Capture the cell that displays the provided text and extract its [x, y] central coordinate. 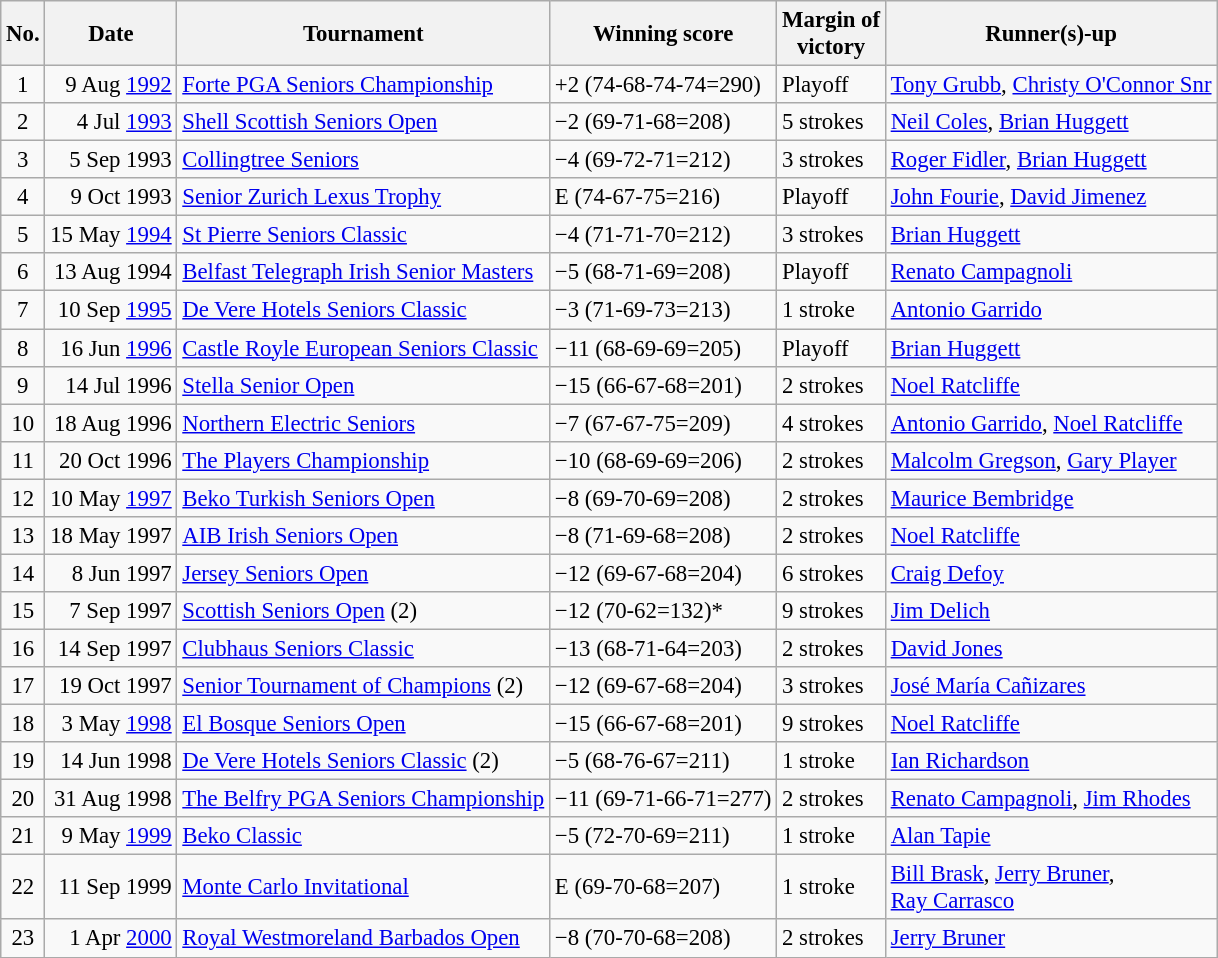
13 [23, 536]
9 Oct 1993 [111, 197]
Date [111, 34]
Roger Fidler, Brian Huggett [1050, 160]
23 [23, 939]
Monte Carlo Invitational [364, 888]
Renato Campagnoli, Jim Rhodes [1050, 799]
3 [23, 160]
Belfast Telegraph Irish Senior Masters [364, 273]
18 May 1997 [111, 536]
David Jones [1050, 648]
El Bosque Seniors Open [364, 724]
1 [23, 85]
Tony Grubb, Christy O'Connor Snr [1050, 85]
−8 (70-70-68=208) [664, 939]
11 Sep 1999 [111, 888]
−5 (68-76-67=211) [664, 761]
E (74-67-75=216) [664, 197]
10 May 1997 [111, 498]
7 Sep 1997 [111, 611]
De Vere Hotels Seniors Classic (2) [364, 761]
Antonio Garrido, Noel Ratcliffe [1050, 423]
14 [23, 573]
4 [23, 197]
Malcolm Gregson, Gary Player [1050, 460]
Senior Zurich Lexus Trophy [364, 197]
AIB Irish Seniors Open [364, 536]
Beko Classic [364, 836]
14 Jun 1998 [111, 761]
The Belfry PGA Seniors Championship [364, 799]
St Pierre Seniors Classic [364, 235]
Craig Defoy [1050, 573]
Castle Royle European Seniors Classic [364, 348]
15 [23, 611]
Collingtree Seniors [364, 160]
Margin ofvictory [832, 34]
Beko Turkish Seniors Open [364, 498]
Runner(s)-up [1050, 34]
Antonio Garrido [1050, 310]
18 Aug 1996 [111, 423]
13 Aug 1994 [111, 273]
No. [23, 34]
−3 (71-69-73=213) [664, 310]
20 [23, 799]
10 Sep 1995 [111, 310]
11 [23, 460]
−4 (69-72-71=212) [664, 160]
−5 (68-71-69=208) [664, 273]
Alan Tapie [1050, 836]
6 [23, 273]
5 [23, 235]
De Vere Hotels Seniors Classic [364, 310]
Jersey Seniors Open [364, 573]
−2 (69-71-68=208) [664, 122]
−8 (69-70-69=208) [664, 498]
Maurice Bembridge [1050, 498]
22 [23, 888]
16 Jun 1996 [111, 348]
5 strokes [832, 122]
Royal Westmoreland Barbados Open [364, 939]
Scottish Seniors Open (2) [364, 611]
21 [23, 836]
−5 (72-70-69=211) [664, 836]
José María Cañizares [1050, 686]
12 [23, 498]
16 [23, 648]
2 [23, 122]
+2 (74-68-74-74=290) [664, 85]
Bill Brask, Jerry Bruner, Ray Carrasco [1050, 888]
4 Jul 1993 [111, 122]
8 Jun 1997 [111, 573]
9 Aug 1992 [111, 85]
Clubhaus Seniors Classic [364, 648]
19 [23, 761]
Senior Tournament of Champions (2) [364, 686]
7 [23, 310]
14 Sep 1997 [111, 648]
3 May 1998 [111, 724]
Neil Coles, Brian Huggett [1050, 122]
−11 (68-69-69=205) [664, 348]
Shell Scottish Seniors Open [364, 122]
Jim Delich [1050, 611]
Northern Electric Seniors [364, 423]
−8 (71-69-68=208) [664, 536]
9 May 1999 [111, 836]
Ian Richardson [1050, 761]
John Fourie, David Jimenez [1050, 197]
−11 (69-71-66-71=277) [664, 799]
1 Apr 2000 [111, 939]
6 strokes [832, 573]
14 Jul 1996 [111, 385]
10 [23, 423]
−13 (68-71-64=203) [664, 648]
19 Oct 1997 [111, 686]
Jerry Bruner [1050, 939]
Stella Senior Open [364, 385]
Renato Campagnoli [1050, 273]
−12 (70-62=132)* [664, 611]
−7 (67-67-75=209) [664, 423]
18 [23, 724]
31 Aug 1998 [111, 799]
17 [23, 686]
20 Oct 1996 [111, 460]
4 strokes [832, 423]
−4 (71-71-70=212) [664, 235]
Tournament [364, 34]
15 May 1994 [111, 235]
The Players Championship [364, 460]
5 Sep 1993 [111, 160]
9 [23, 385]
Forte PGA Seniors Championship [364, 85]
E (69-70-68=207) [664, 888]
8 [23, 348]
Winning score [664, 34]
−10 (68-69-69=206) [664, 460]
